Extract the (x, y) coordinate from the center of the cell holding the provided text.  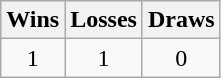
0 (181, 58)
Draws (181, 20)
Wins (33, 20)
Losses (104, 20)
